Output the [x, y] coordinate of the center of the cell containing the given text.  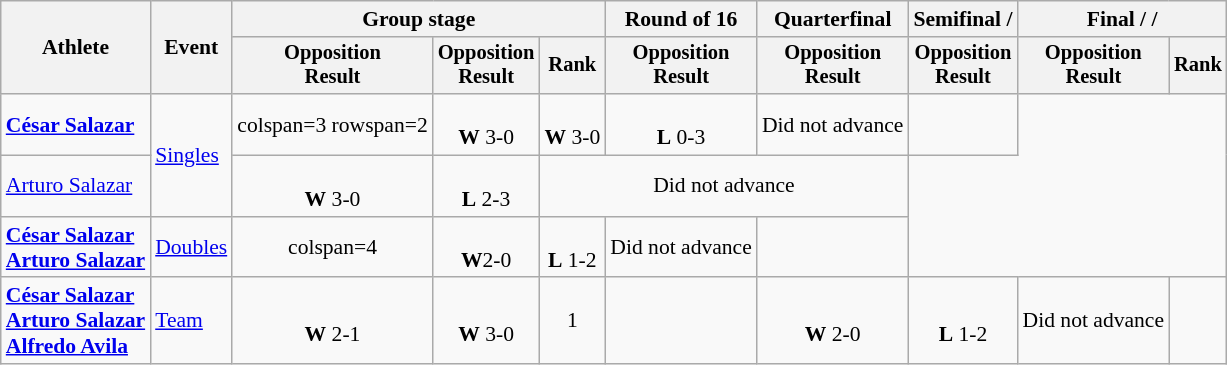
colspan=3 rowspan=2 [332, 124]
1 [572, 322]
Team [191, 322]
Singles [191, 155]
César Salazar [76, 124]
L 0-3 [681, 124]
colspan=4 [332, 248]
Doubles [191, 248]
W 2-0 [833, 322]
Quarterfinal [833, 19]
Round of 16 [681, 19]
L 2-3 [486, 186]
Arturo Salazar [76, 186]
Athlete [76, 48]
W2-0 [486, 248]
Event [191, 48]
W 2-1 [332, 322]
Group stage [418, 19]
Final / / [1122, 19]
César SalazarArturo Salazar [76, 248]
Semifinal / [962, 19]
César SalazarArturo SalazarAlfredo Avila [76, 322]
